Determine the [X, Y] coordinate at the center of the cell enclosing the given text.  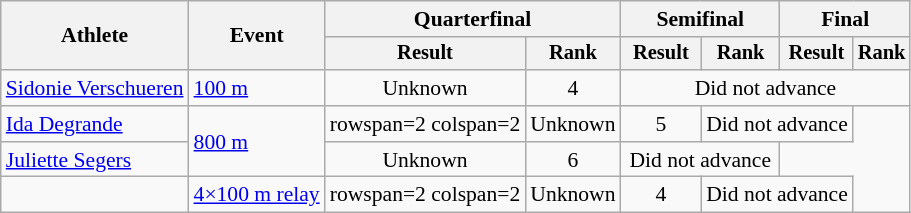
6 [572, 160]
Juliette Segers [95, 160]
100 m [257, 88]
Athlete [95, 36]
Sidonie Verschueren [95, 88]
Ida Degrande [95, 124]
5 [662, 124]
800 m [257, 142]
Event [257, 36]
Final [845, 19]
Semifinal [700, 19]
4×100 m relay [257, 195]
Quarterfinal [473, 19]
